Provide the [X, Y] coordinate of the cell's center where the given text is located.  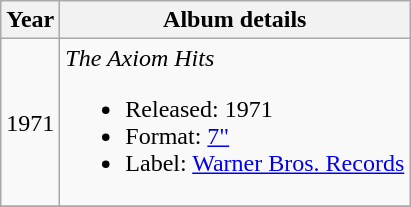
Album details [235, 20]
Year [30, 20]
The Axiom HitsReleased: 1971Format: 7"Label: Warner Bros. Records [235, 122]
1971 [30, 122]
